Provide the [X, Y] coordinate of the cell's center where the given text is located.  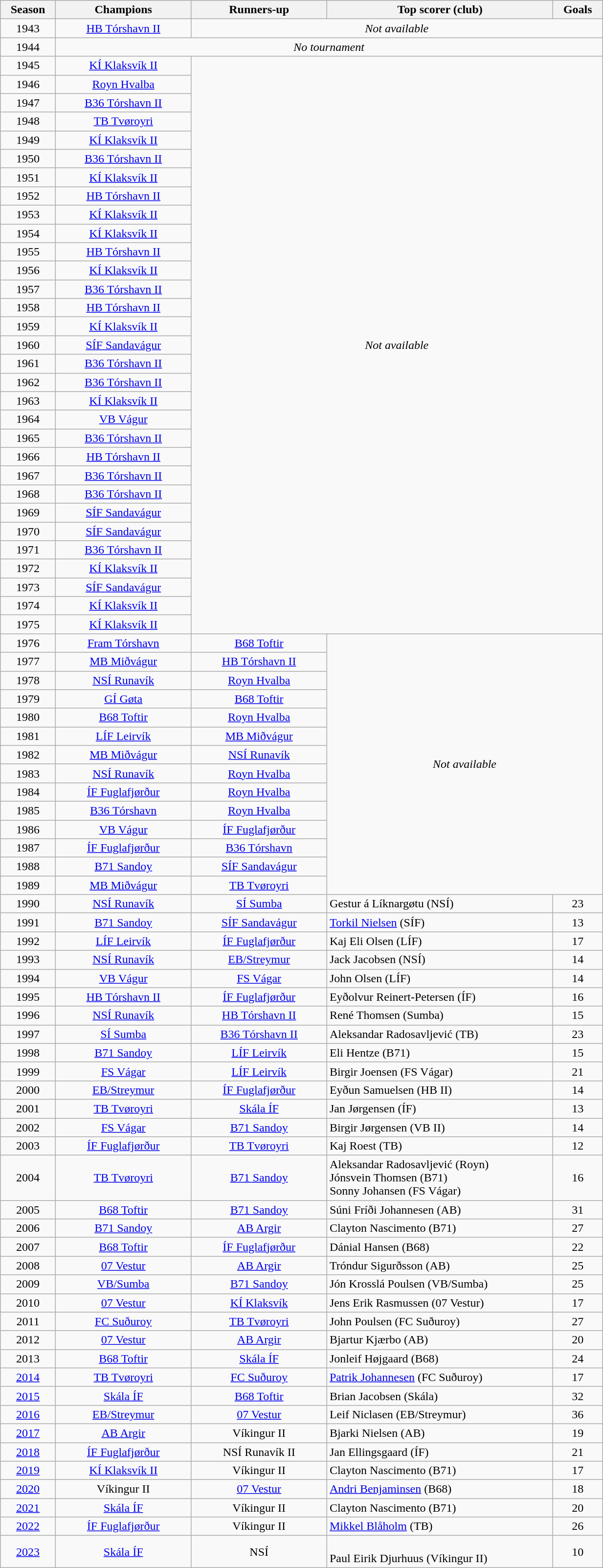
1974 [28, 606]
Season [28, 10]
Goals [578, 10]
Leif Niclasen (EB/Streymur) [440, 1414]
26 [578, 1526]
1963 [28, 401]
1956 [28, 271]
22 [578, 1247]
10 [578, 1551]
GÍ Gøta [123, 699]
1947 [28, 103]
1960 [28, 345]
1957 [28, 289]
Eyðolvur Reinert-Petersen (ÍF) [440, 997]
2009 [28, 1284]
1946 [28, 84]
1964 [28, 419]
2001 [28, 1108]
1999 [28, 1071]
1983 [28, 773]
1988 [28, 867]
2017 [28, 1433]
1948 [28, 121]
Jón Krosslá Poulsen (VB/Sumba) [440, 1284]
Runners-up [259, 10]
1976 [28, 643]
Jens Erik Rasmussen (07 Vestur) [440, 1303]
2020 [28, 1489]
Bjarki Nielsen (AB) [440, 1433]
1967 [28, 475]
2015 [28, 1396]
2005 [28, 1210]
Kaj Roest (TB) [440, 1146]
VB/Sumba [123, 1284]
1989 [28, 885]
Mikkel Blåholm (TB) [440, 1526]
Eyðun Samuelsen (HB II) [440, 1090]
1995 [28, 997]
1987 [28, 848]
2000 [28, 1090]
1954 [28, 233]
1951 [28, 177]
Bjartur Kjærbo (AB) [440, 1340]
2016 [28, 1414]
Patrik Johannesen (FC Suðuroy) [440, 1377]
1984 [28, 792]
1985 [28, 810]
2011 [28, 1321]
1980 [28, 717]
1950 [28, 159]
Gestur á Líknargøtu (NSÍ) [440, 904]
36 [578, 1414]
32 [578, 1396]
1971 [28, 550]
John Poulsen (FC Suðuroy) [440, 1321]
Jack Jacobsen (NSÍ) [440, 960]
1991 [28, 922]
2004 [28, 1178]
Aleksandar Radosavljević (Royn) Jónsvein Thomsen (B71) Sonny Johansen (FS Vágar) [440, 1178]
KÍ Klaksvík [259, 1303]
2007 [28, 1247]
19 [578, 1433]
René Thomsen (Sumba) [440, 1015]
Tróndur Sigurðsson (AB) [440, 1266]
Aleksandar Radosavljević (TB) [440, 1034]
1992 [28, 941]
2003 [28, 1146]
1975 [28, 624]
1965 [28, 438]
2023 [28, 1551]
1986 [28, 830]
Dánial Hansen (B68) [440, 1247]
2002 [28, 1127]
1998 [28, 1053]
1994 [28, 978]
1962 [28, 382]
Birgir Joensen (FS Vágar) [440, 1071]
1982 [28, 755]
1979 [28, 699]
1968 [28, 494]
1945 [28, 66]
Kaj Eli Olsen (LÍF) [440, 941]
Champions [123, 10]
2012 [28, 1340]
2018 [28, 1452]
24 [578, 1359]
1949 [28, 140]
Súni Fríði Johannesen (AB) [440, 1210]
John Olsen (LÍF) [440, 978]
Jonleif Højgaard (B68) [440, 1359]
2010 [28, 1303]
1952 [28, 196]
1955 [28, 252]
Top scorer (club) [440, 10]
1966 [28, 457]
Paul Eirik Djurhuus (Víkingur II) [440, 1551]
1969 [28, 512]
Fram Tórshavn [123, 643]
1943 [28, 28]
Andri Benjaminsen (B68) [440, 1489]
1972 [28, 569]
2021 [28, 1508]
2006 [28, 1228]
Brian Jacobsen (Skála) [440, 1396]
NSÍ Runavík II [259, 1452]
2013 [28, 1359]
12 [578, 1146]
1961 [28, 364]
Birgir Jørgensen (VB II) [440, 1127]
2019 [28, 1471]
1944 [28, 47]
1993 [28, 960]
1977 [28, 662]
31 [578, 1210]
1973 [28, 587]
1978 [28, 680]
Eli Hentze (B71) [440, 1053]
No tournament [329, 47]
Jan Jørgensen (ÍF) [440, 1108]
1997 [28, 1034]
1981 [28, 736]
1958 [28, 308]
NSÍ [259, 1551]
Jan Ellingsgaard (ÍF) [440, 1452]
1959 [28, 326]
1996 [28, 1015]
18 [578, 1489]
2008 [28, 1266]
2014 [28, 1377]
1970 [28, 531]
1953 [28, 214]
2022 [28, 1526]
Torkil Nielsen (SÍF) [440, 922]
1990 [28, 904]
